From the cell containing the given text, extract its center point as [x, y] coordinate. 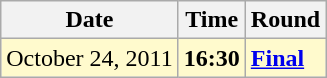
Date [90, 20]
16:30 [212, 58]
October 24, 2011 [90, 58]
Round [285, 20]
Final [285, 58]
Time [212, 20]
